Scan for the cell matching the given text and deliver its [X, Y] coordinate at center. 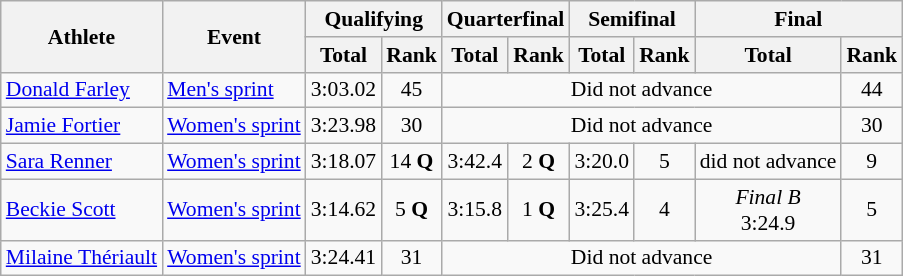
Men's sprint [234, 90]
4 [664, 210]
Donald Farley [82, 90]
3:18.07 [344, 162]
1 Q [539, 210]
Athlete [82, 36]
3:14.62 [344, 210]
Jamie Fortier [82, 126]
9 [872, 162]
did not advance [768, 162]
14 Q [412, 162]
Quarterfinal [506, 19]
Semifinal [632, 19]
2 Q [539, 162]
3:25.4 [602, 210]
5 Q [412, 210]
Final B 3:24.9 [768, 210]
3:42.4 [475, 162]
3:24.41 [344, 258]
3:23.98 [344, 126]
Beckie Scott [82, 210]
Qualifying [374, 19]
Milaine Thériault [82, 258]
45 [412, 90]
Sara Renner [82, 162]
3:15.8 [475, 210]
44 [872, 90]
Final [798, 19]
Event [234, 36]
3:03.02 [344, 90]
3:20.0 [602, 162]
